Detect which cell encompasses the target text, then output its (x, y) center coordinate. 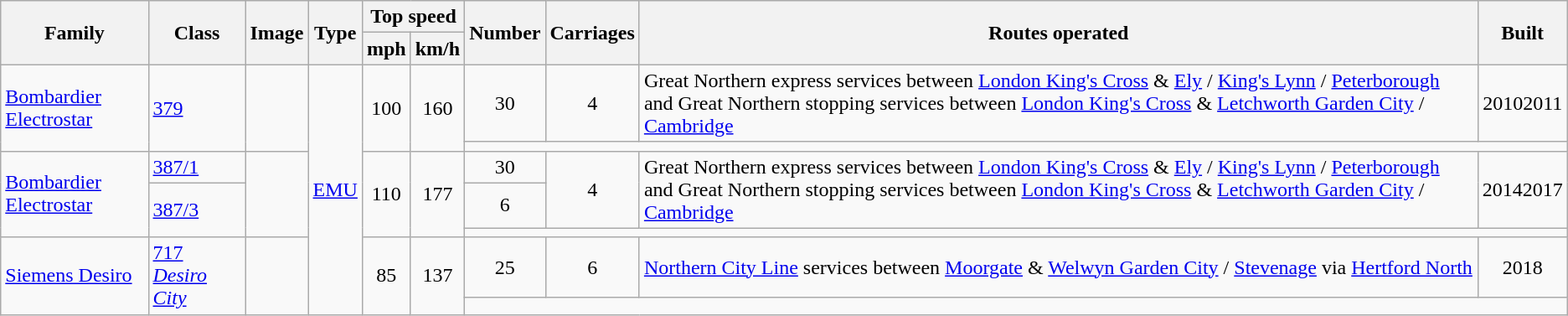
85 (386, 276)
Built (1523, 33)
137 (437, 276)
mph (386, 49)
2018 (1523, 267)
Siemens Desiro (75, 276)
110 (386, 194)
387/1 (197, 167)
EMU (335, 189)
km/h (437, 49)
387/3 (197, 210)
160 (437, 107)
100 (386, 107)
Northern City Line services between Moorgate & Welwyn Garden City / Stevenage via Hertford North (1059, 267)
Routes operated (1059, 33)
Carriages (592, 33)
177 (437, 194)
Image (276, 33)
Top speed (413, 17)
Type (335, 33)
Family (75, 33)
20142017 (1523, 189)
379 (197, 107)
Class (197, 33)
717 Desiro City (197, 276)
20102011 (1523, 103)
Number (505, 33)
25 (505, 267)
